Return the [X, Y] coordinate for the center point of the cell that contains the specified text.  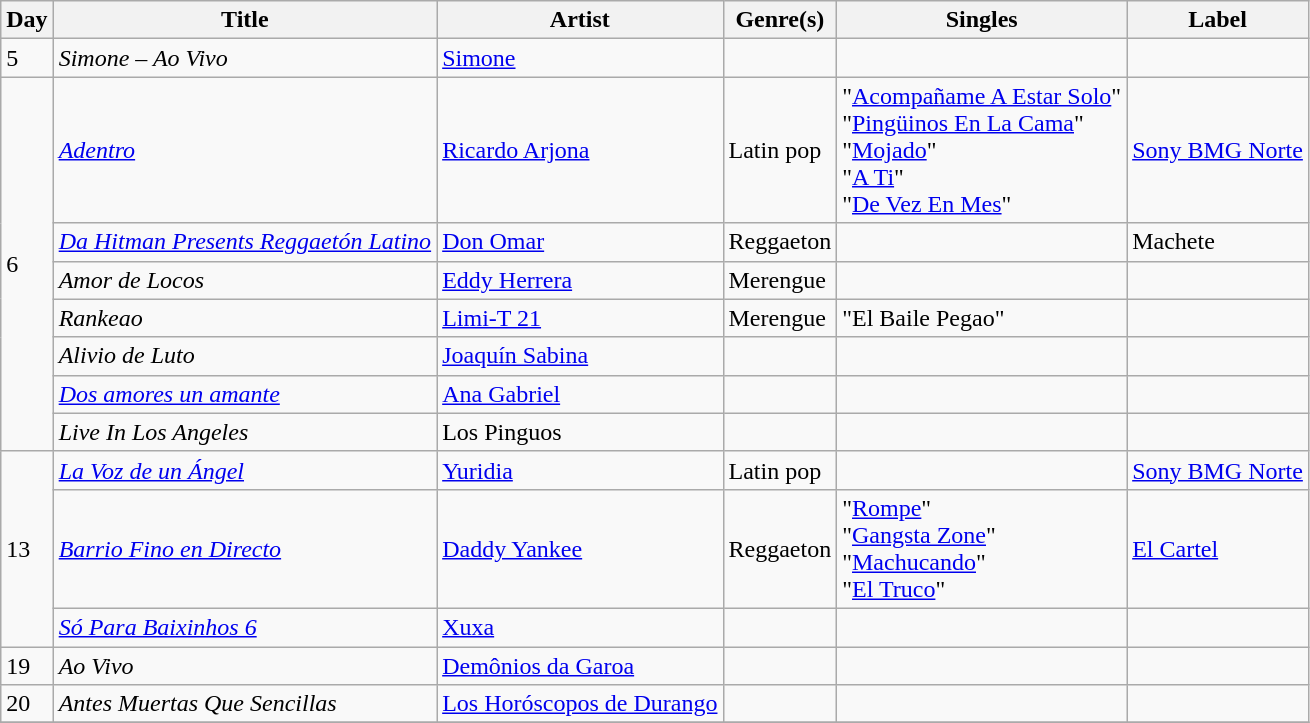
Genre(s) [780, 20]
Ao Vivo [244, 665]
Day [27, 20]
Amor de Locos [244, 280]
Daddy Yankee [580, 548]
Singles [982, 20]
Title [244, 20]
La Voz de un Ángel [244, 470]
"Rompe""Gangsta Zone""Machucando""El Truco" [982, 548]
20 [27, 704]
Yuridia [580, 470]
Eddy Herrera [580, 280]
El Cartel [1218, 548]
Live In Los Angeles [244, 432]
Barrio Fino en Directo [244, 548]
Limi-T 21 [580, 318]
Rankeao [244, 318]
5 [27, 58]
Los Pinguos [580, 432]
Los Horóscopos de Durango [580, 704]
Ana Gabriel [580, 394]
"El Baile Pegao" [982, 318]
Label [1218, 20]
Antes Muertas Que Sencillas [244, 704]
13 [27, 548]
Só Para Baixinhos 6 [244, 627]
19 [27, 665]
Joaquín Sabina [580, 356]
Simone – Ao Vivo [244, 58]
Ricardo Arjona [580, 150]
"Acompañame A Estar Solo""Pingüinos En La Cama""Mojado""A Ti""De Vez En Mes" [982, 150]
6 [27, 264]
Da Hitman Presents Reggaetón Latino [244, 242]
Alivio de Luto [244, 356]
Adentro [244, 150]
Machete [1218, 242]
Dos amores un amante [244, 394]
Xuxa [580, 627]
Demônios da Garoa [580, 665]
Don Omar [580, 242]
Artist [580, 20]
Simone [580, 58]
